Capture the cell that displays the provided text and extract its [X, Y] central coordinate. 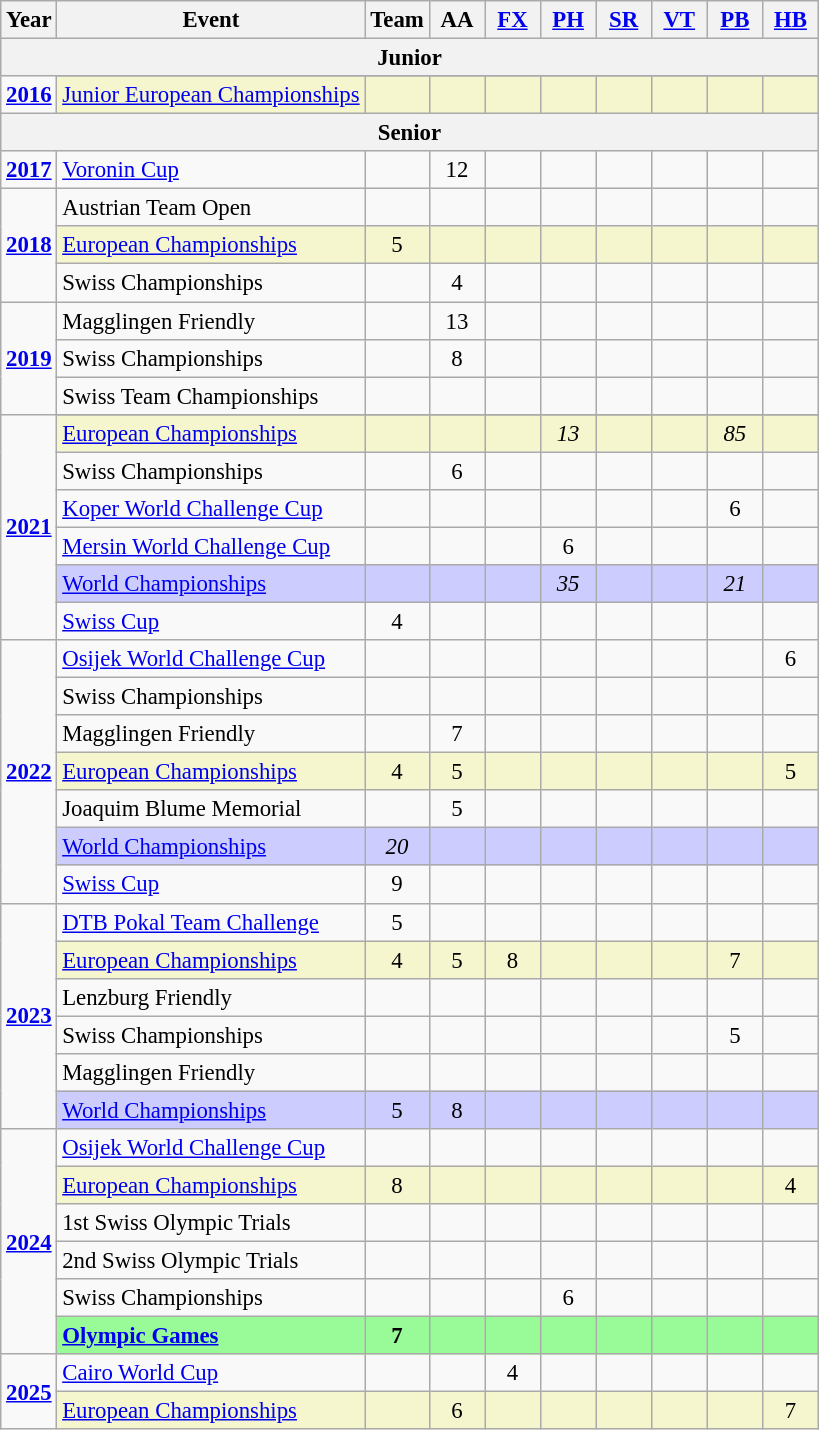
2019 [29, 358]
2025 [29, 1392]
Year [29, 20]
21 [735, 584]
Junior [410, 58]
Voronin Cup [211, 170]
2018 [29, 246]
35 [568, 584]
2016 [29, 95]
9 [397, 885]
FX [513, 20]
Event [211, 20]
Koper World Challenge Cup [211, 509]
PH [568, 20]
12 [457, 170]
SR [624, 20]
Junior European Championships [211, 95]
2022 [29, 772]
2021 [29, 527]
Cairo World Cup [211, 1373]
20 [397, 847]
2017 [29, 170]
Austrian Team Open [211, 208]
1st Swiss Olympic Trials [211, 1223]
Swiss Team Championships [211, 396]
VT [679, 20]
AA [457, 20]
Mersin World Challenge Cup [211, 546]
2024 [29, 1242]
2nd Swiss Olympic Trials [211, 1261]
HB [791, 20]
Lenzburg Friendly [211, 997]
2023 [29, 1016]
Team [397, 20]
Olympic Games [211, 1336]
DTB Pokal Team Challenge [211, 922]
Joaquim Blume Memorial [211, 809]
PB [735, 20]
Senior [410, 133]
85 [735, 433]
